Identify which cell holds the provided text, then report its (x, y) central coordinate. 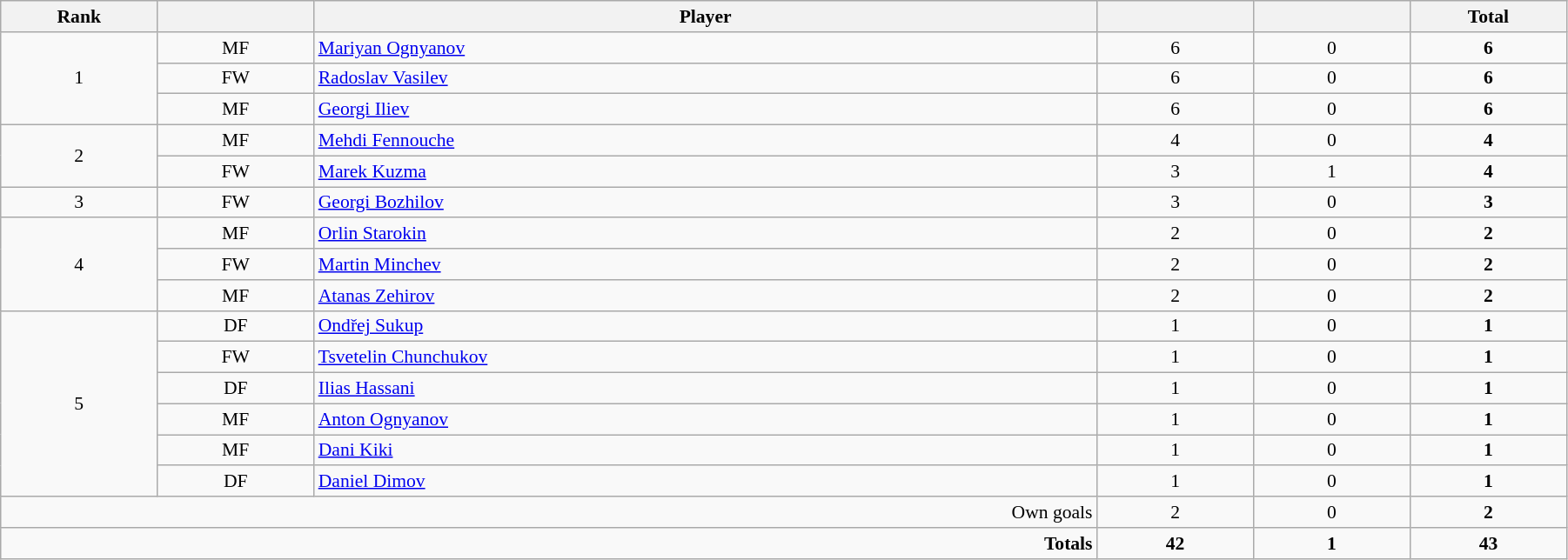
Georgi Iliev (706, 110)
Marek Kuzma (706, 171)
Daniel Dimov (706, 482)
Orlin Starokin (706, 234)
Dani Kiki (706, 450)
Radoslav Vasilev (706, 78)
Georgi Bozhilov (706, 203)
42 (1176, 543)
Rank (79, 17)
5 (79, 403)
Atanas Zehirov (706, 296)
Total (1488, 17)
43 (1488, 543)
Totals (549, 543)
Ilias Hassani (706, 389)
Own goals (549, 512)
Mehdi Fennouche (706, 141)
Mariyan Ognyanov (706, 48)
Ondřej Sukup (706, 326)
Player (706, 17)
Anton Ognyanov (706, 419)
Tsvetelin Chunchukov (706, 357)
Martin Minchev (706, 264)
